Detect which cell encompasses the target text, then output its [x, y] center coordinate. 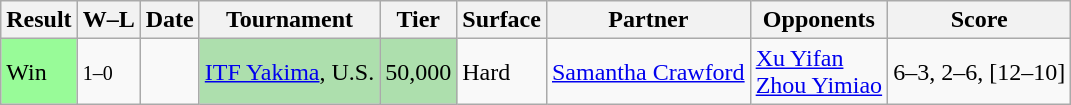
1–0 [108, 72]
ITF Yakima, U.S. [289, 72]
Opponents [819, 20]
Tier [418, 20]
Hard [502, 72]
W–L [108, 20]
Samantha Crawford [648, 72]
Xu Yifan Zhou Yimiao [819, 72]
Surface [502, 20]
6–3, 2–6, [12–10] [980, 72]
Win [39, 72]
Date [170, 20]
Tournament [289, 20]
50,000 [418, 72]
Score [980, 20]
Partner [648, 20]
Result [39, 20]
